Provide the (X, Y) coordinate of the cell's center where the given text is located.  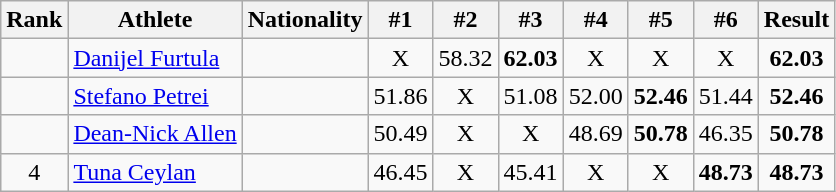
#3 (530, 20)
#2 (466, 20)
51.08 (530, 96)
Nationality (305, 20)
Danijel Furtula (155, 58)
51.86 (400, 96)
Rank (34, 20)
Athlete (155, 20)
45.41 (530, 172)
46.45 (400, 172)
#4 (596, 20)
#5 (660, 20)
Tuna Ceylan (155, 172)
50.49 (400, 134)
Dean-Nick Allen (155, 134)
#6 (726, 20)
58.32 (466, 58)
Stefano Petrei (155, 96)
4 (34, 172)
46.35 (726, 134)
Result (796, 20)
48.69 (596, 134)
51.44 (726, 96)
#1 (400, 20)
52.00 (596, 96)
